Scan for the cell matching the given text and deliver its [X, Y] coordinate at center. 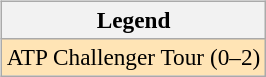
ATP Challenger Tour (0–2) [133, 57]
Legend [133, 20]
